From the cell containing the given text, extract its center point as [X, Y] coordinate. 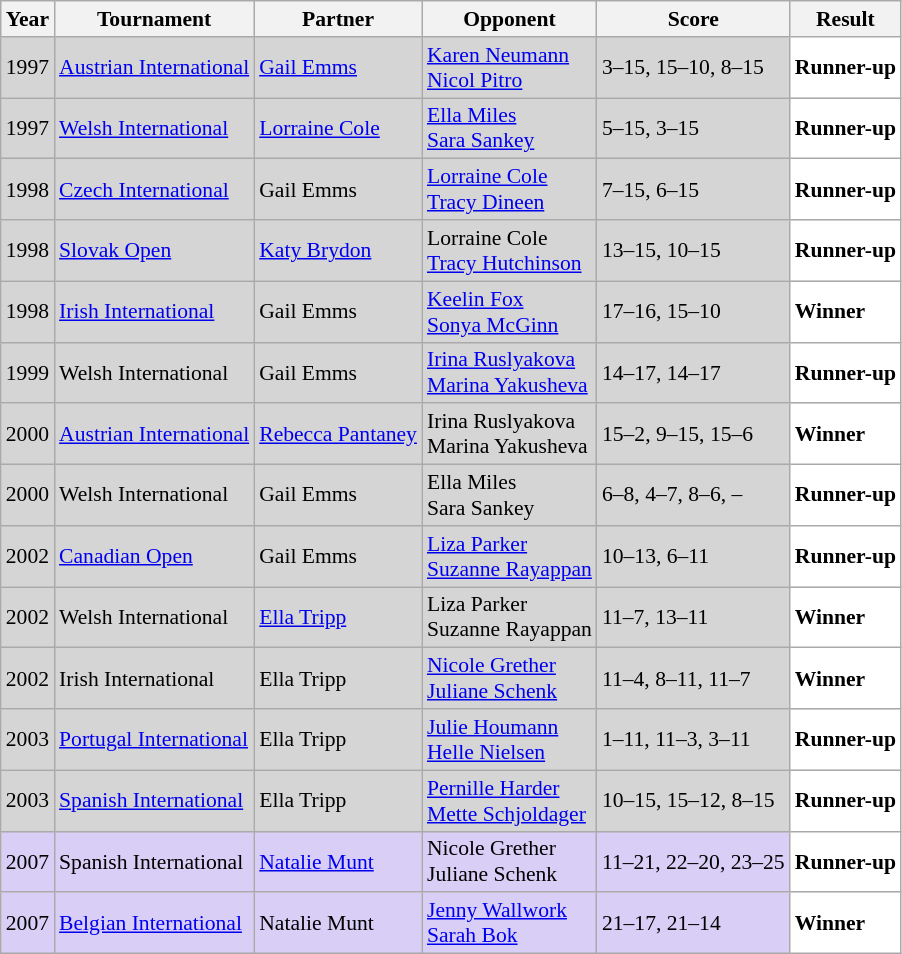
3–15, 15–10, 8–15 [694, 68]
Lorraine Cole Tracy Hutchinson [510, 250]
Karen Neumann Nicol Pitro [510, 68]
10–15, 15–12, 8–15 [694, 800]
Tournament [154, 19]
7–15, 6–15 [694, 190]
Lorraine Cole [338, 128]
17–16, 15–10 [694, 312]
15–2, 9–15, 15–6 [694, 434]
14–17, 14–17 [694, 372]
Partner [338, 19]
11–21, 22–20, 23–25 [694, 862]
Result [846, 19]
1999 [28, 372]
Score [694, 19]
21–17, 21–14 [694, 924]
11–7, 13–11 [694, 618]
Keelin Fox Sonya McGinn [510, 312]
Jenny Wallwork Sarah Bok [510, 924]
13–15, 10–15 [694, 250]
6–8, 4–7, 8–6, – [694, 496]
11–4, 8–11, 11–7 [694, 678]
1–11, 11–3, 3–11 [694, 740]
5–15, 3–15 [694, 128]
Katy Brydon [338, 250]
Pernille Harder Mette Schjoldager [510, 800]
Lorraine Cole Tracy Dineen [510, 190]
Portugal International [154, 740]
Julie Houmann Helle Nielsen [510, 740]
Slovak Open [154, 250]
Belgian International [154, 924]
Year [28, 19]
Opponent [510, 19]
10–13, 6–11 [694, 556]
Canadian Open [154, 556]
Czech International [154, 190]
Rebecca Pantaney [338, 434]
